Return [x, y] of the center of cell containing provided text 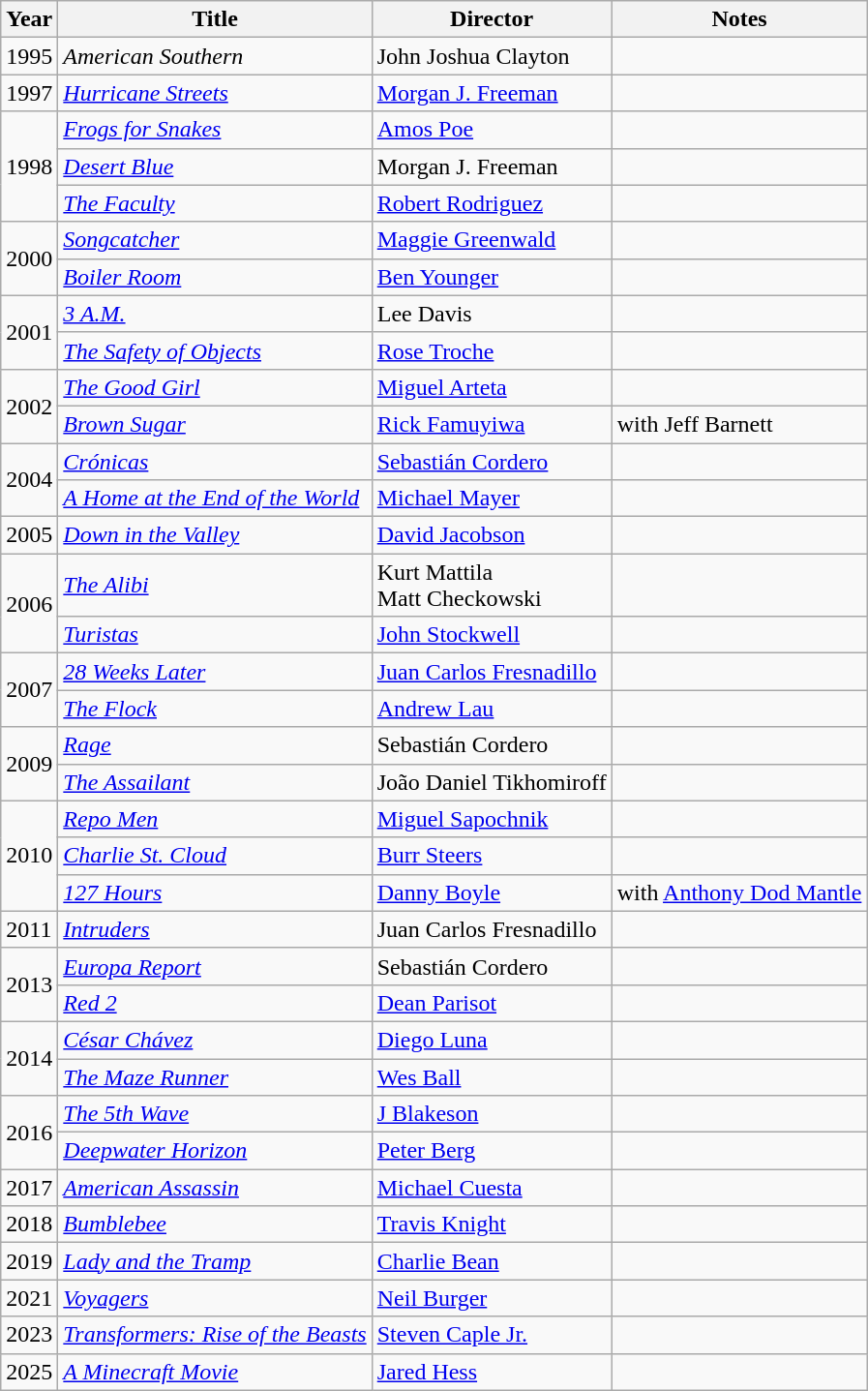
with Anthony Dod Mantle [739, 892]
The Assailant [215, 782]
A Home at the End of the World [215, 499]
Red 2 [215, 1003]
1997 [29, 93]
Hurricane Streets [215, 93]
2013 [29, 984]
2009 [29, 764]
2021 [29, 1298]
Andrew Lau [492, 709]
1995 [29, 56]
Notes [739, 19]
Danny Boyle [492, 892]
Diego Luna [492, 1040]
Frogs for Snakes [215, 130]
American Southern [215, 56]
The Good Girl [215, 387]
2016 [29, 1133]
Maggie Greenwald [492, 240]
Kurt MattilaMatt Checkowski [492, 585]
Intruders [215, 929]
Dean Parisot [492, 1003]
2007 [29, 690]
Miguel Sapochnik [492, 819]
Deepwater Horizon [215, 1151]
Turistas [215, 635]
Wes Ball [492, 1077]
American Assassin [215, 1188]
Songcatcher [215, 240]
Director [492, 19]
Michael Mayer [492, 499]
The Maze Runner [215, 1077]
Bumblebee [215, 1225]
with Jeff Barnett [739, 424]
2011 [29, 929]
Repo Men [215, 819]
The Flock [215, 709]
Neil Burger [492, 1298]
Travis Knight [492, 1225]
David Jacobson [492, 535]
Miguel Arteta [492, 387]
2005 [29, 535]
Ben Younger [492, 277]
The Safety of Objects [215, 350]
Year [29, 19]
A Minecraft Movie [215, 1372]
Michael Cuesta [492, 1188]
Title [215, 19]
2001 [29, 332]
2017 [29, 1188]
Rick Famuyiwa [492, 424]
Jared Hess [492, 1372]
Brown Sugar [215, 424]
127 Hours [215, 892]
Amos Poe [492, 130]
César Chávez [215, 1040]
2006 [29, 604]
The 5th Wave [215, 1114]
2010 [29, 856]
The Alibi [215, 585]
3 A.M. [215, 314]
J Blakeson [492, 1114]
Rage [215, 745]
2004 [29, 480]
John Joshua Clayton [492, 56]
The Faculty [215, 203]
Boiler Room [215, 277]
Europa Report [215, 966]
Burr Steers [492, 856]
2019 [29, 1261]
Charlie St. Cloud [215, 856]
Desert Blue [215, 166]
John Stockwell [492, 635]
Charlie Bean [492, 1261]
1998 [29, 166]
2023 [29, 1335]
28 Weeks Later [215, 672]
Rose Troche [492, 350]
2002 [29, 406]
2014 [29, 1058]
Lady and the Tramp [215, 1261]
Crónicas [215, 462]
2000 [29, 258]
João Daniel Tikhomiroff [492, 782]
Lee Davis [492, 314]
2025 [29, 1372]
Down in the Valley [215, 535]
Voyagers [215, 1298]
Robert Rodriguez [492, 203]
2018 [29, 1225]
Transformers: Rise of the Beasts [215, 1335]
Peter Berg [492, 1151]
Steven Caple Jr. [492, 1335]
